Detect which cell encompasses the target text, then output its (x, y) center coordinate. 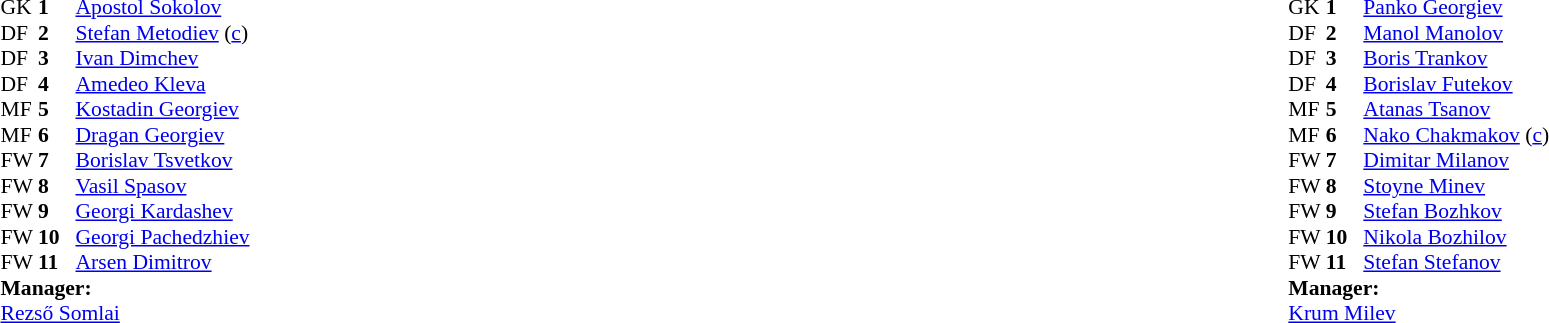
Amedeo Kleva (163, 84)
Stoyne Minev (1456, 186)
Borislav Futekov (1456, 84)
Nikola Bozhilov (1456, 237)
Stefan Bozhkov (1456, 211)
Atanas Tsanov (1456, 109)
Dragan Georgiev (163, 135)
Borislav Tsvetkov (163, 161)
Kostadin Georgiev (163, 109)
Ivan Dimchev (163, 59)
Arsen Dimitrov (163, 263)
Manol Manolov (1456, 33)
Stefan Stefanov (1456, 263)
Vasil Spasov (163, 186)
Georgi Pachedzhiev (163, 237)
Dimitar Milanov (1456, 161)
Georgi Kardashev (163, 211)
Nako Chakmakov (c) (1456, 135)
Boris Trankov (1456, 59)
Stefan Metodiev (c) (163, 33)
